Output the [x, y] coordinate of the center of the cell containing the given text.  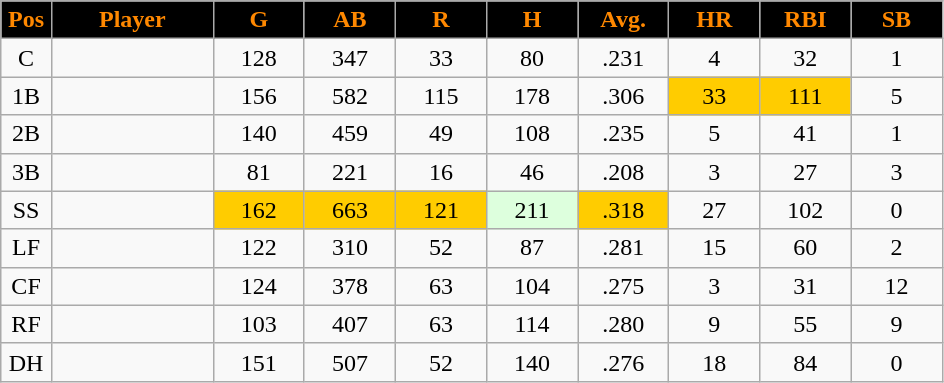
3B [26, 172]
18 [714, 362]
C [26, 58]
Player [132, 20]
310 [350, 248]
CF [26, 286]
LF [26, 248]
122 [258, 248]
SS [26, 210]
1B [26, 96]
178 [532, 96]
Avg. [624, 20]
H [532, 20]
459 [350, 134]
103 [258, 324]
81 [258, 172]
46 [532, 172]
60 [806, 248]
121 [440, 210]
663 [350, 210]
.208 [624, 172]
347 [350, 58]
HR [714, 20]
16 [440, 172]
507 [350, 362]
DH [26, 362]
128 [258, 58]
407 [350, 324]
12 [896, 286]
87 [532, 248]
.276 [624, 362]
84 [806, 362]
221 [350, 172]
31 [806, 286]
2B [26, 134]
211 [532, 210]
2 [896, 248]
4 [714, 58]
115 [440, 96]
49 [440, 134]
114 [532, 324]
41 [806, 134]
RF [26, 324]
AB [350, 20]
124 [258, 286]
.281 [624, 248]
.318 [624, 210]
162 [258, 210]
.231 [624, 58]
RBI [806, 20]
55 [806, 324]
.306 [624, 96]
SB [896, 20]
.235 [624, 134]
102 [806, 210]
G [258, 20]
80 [532, 58]
.275 [624, 286]
15 [714, 248]
Pos [26, 20]
108 [532, 134]
104 [532, 286]
.280 [624, 324]
R [440, 20]
32 [806, 58]
151 [258, 362]
582 [350, 96]
156 [258, 96]
378 [350, 286]
111 [806, 96]
